Output the [x, y] coordinate of the center of the cell containing the given text.  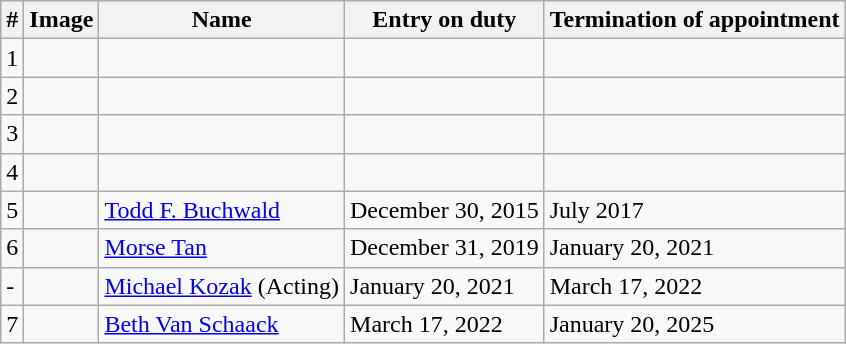
Termination of appointment [694, 20]
Name [222, 20]
5 [12, 210]
6 [12, 248]
# [12, 20]
December 30, 2015 [445, 210]
Michael Kozak (Acting) [222, 286]
1 [12, 58]
January 20, 2025 [694, 324]
7 [12, 324]
July 2017 [694, 210]
3 [12, 134]
Entry on duty [445, 20]
Beth Van Schaack [222, 324]
- [12, 286]
4 [12, 172]
Morse Tan [222, 248]
2 [12, 96]
Todd F. Buchwald [222, 210]
Image [62, 20]
December 31, 2019 [445, 248]
